For the text-containing cell, return its midpoint in [x, y] coordinate format. 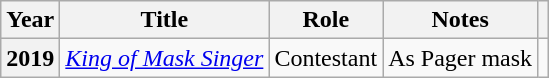
2019 [30, 58]
King of Mask Singer [164, 58]
Title [164, 20]
As Pager mask [460, 58]
Notes [460, 20]
Contestant [326, 58]
Role [326, 20]
Year [30, 20]
